Find where the given text appears and provide that cell's center as (x, y) coordinate. 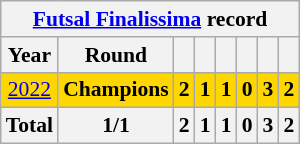
Champions (116, 90)
2022 (30, 90)
1/1 (116, 126)
Total (30, 126)
Year (30, 55)
Futsal Finalissima record (150, 19)
Round (116, 55)
